Pinpoint the cell where the given text exists, returning its [x, y] midpoint coordinate. 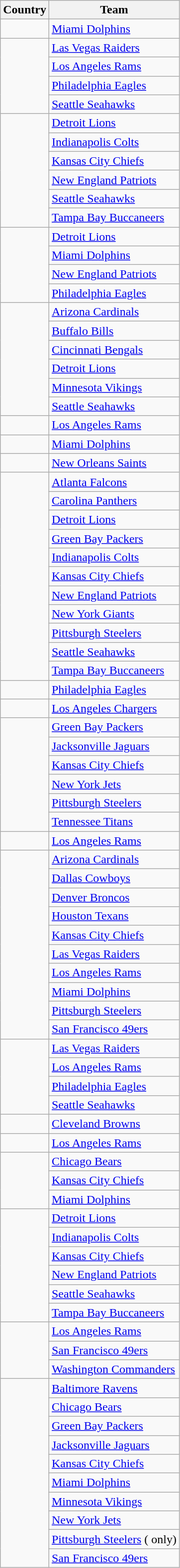
Cincinnati Bengals [114, 350]
Los Angeles Chargers [114, 708]
Dallas Cowboys [114, 878]
Tennessee Titans [114, 821]
Pittsburgh Steelers ( only) [114, 1539]
Country [25, 10]
New York Giants [114, 614]
Cleveland Browns [114, 1124]
Washington Commanders [114, 1369]
New Orleans Saints [114, 463]
Denver Broncos [114, 897]
Houston Texans [114, 916]
Team [114, 10]
Baltimore Ravens [114, 1388]
Atlanta Falcons [114, 482]
Carolina Panthers [114, 501]
Buffalo Bills [114, 331]
